Scan for the cell matching the given text and deliver its (x, y) coordinate at center. 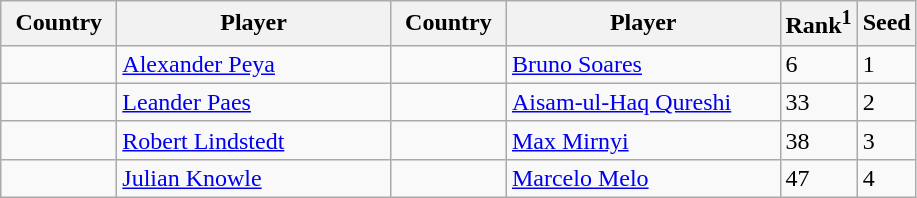
Rank1 (818, 24)
4 (886, 178)
6 (818, 64)
Robert Lindstedt (254, 140)
Alexander Peya (254, 64)
33 (818, 102)
Julian Knowle (254, 178)
Bruno Soares (643, 64)
Max Mirnyi (643, 140)
2 (886, 102)
Leander Paes (254, 102)
1 (886, 64)
38 (818, 140)
Marcelo Melo (643, 178)
3 (886, 140)
Aisam-ul-Haq Qureshi (643, 102)
47 (818, 178)
Seed (886, 24)
